Extract the [x, y] coordinate from the center of the cell holding the provided text.  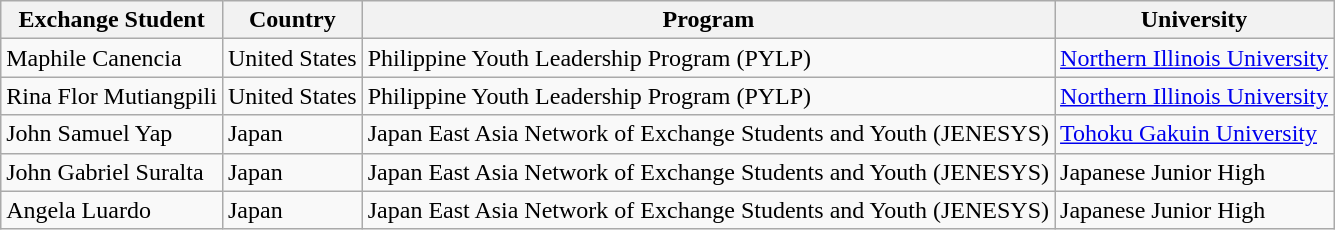
John Samuel Yap [112, 134]
Exchange Student [112, 20]
Angela Luardo [112, 210]
Tohoku Gakuin University [1194, 134]
Program [708, 20]
Rina Flor Mutiangpili [112, 96]
John Gabriel Suralta [112, 172]
Country [292, 20]
Maphile Canencia [112, 58]
University [1194, 20]
